Return the [X, Y] coordinate for the center point of the cell that contains the specified text.  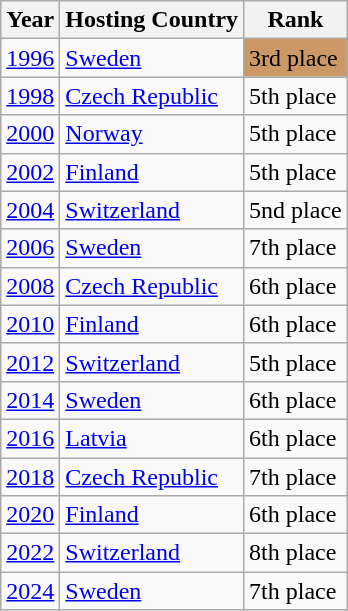
2000 [30, 134]
2014 [30, 400]
2012 [30, 362]
8th place [296, 553]
Norway [152, 134]
2016 [30, 438]
3rd place [296, 58]
5nd place [296, 210]
2020 [30, 515]
Hosting Country [152, 20]
2002 [30, 172]
1996 [30, 58]
2022 [30, 553]
2006 [30, 248]
2004 [30, 210]
2008 [30, 286]
Year [30, 20]
1998 [30, 96]
2024 [30, 591]
Latvia [152, 438]
2010 [30, 324]
Rank [296, 20]
2018 [30, 477]
